Extract the (x, y) coordinate from the center of the cell holding the provided text.  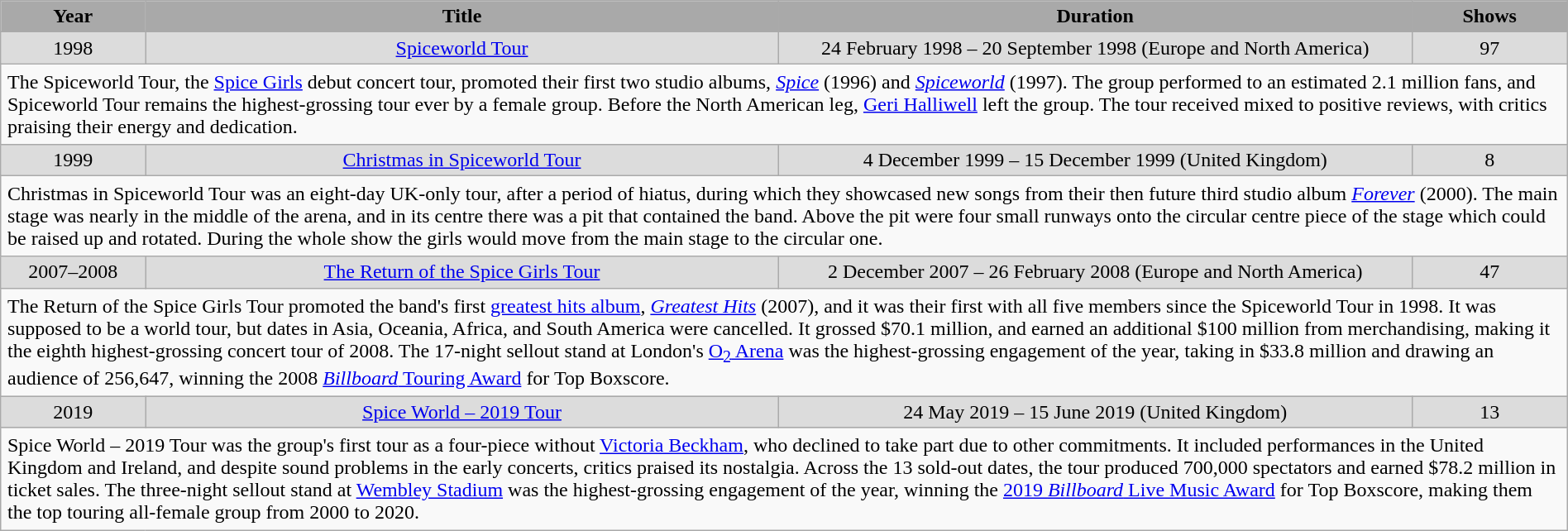
2 December 2007 – 26 February 2008 (Europe and North America) (1095, 272)
The Return of the Spice Girls Tour (462, 272)
Shows (1489, 17)
Spiceworld Tour (462, 48)
4 December 1999 – 15 December 1999 (United Kingdom) (1095, 160)
24 May 2019 – 15 June 2019 (United Kingdom) (1095, 412)
47 (1489, 272)
13 (1489, 412)
Duration (1095, 17)
Christmas in Spiceworld Tour (462, 160)
1999 (73, 160)
Year (73, 17)
Spice World – 2019 Tour (462, 412)
97 (1489, 48)
8 (1489, 160)
2007–2008 (73, 272)
Title (462, 17)
24 February 1998 – 20 September 1998 (Europe and North America) (1095, 48)
2019 (73, 412)
1998 (73, 48)
